Provide the (X, Y) coordinate of the cell's center where the given text is located.  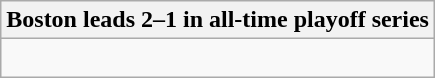
Boston leads 2–1 in all-time playoff series (218, 20)
